Return (x, y) of the center of cell containing provided text 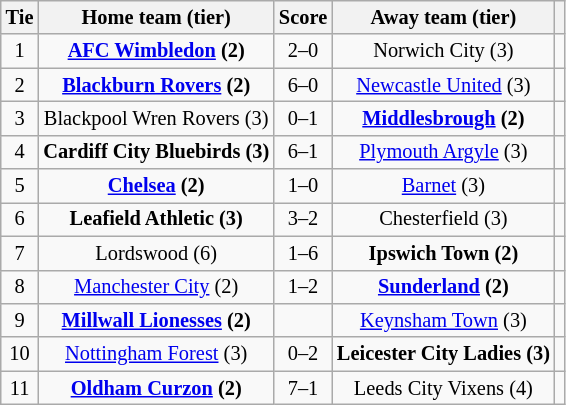
7–1 (303, 388)
Chelsea (2) (156, 186)
Norwich City (3) (444, 51)
3 (20, 118)
Blackburn Rovers (2) (156, 85)
Oldham Curzon (2) (156, 388)
Leicester City Ladies (3) (444, 354)
6 (20, 219)
Middlesbrough (2) (444, 118)
4 (20, 152)
Chesterfield (3) (444, 219)
AFC Wimbledon (2) (156, 51)
Home team (tier) (156, 17)
Barnet (3) (444, 186)
1 (20, 51)
Plymouth Argyle (3) (444, 152)
10 (20, 354)
1–0 (303, 186)
Blackpool Wren Rovers (3) (156, 118)
Away team (tier) (444, 17)
9 (20, 320)
Nottingham Forest (3) (156, 354)
11 (20, 388)
Sunderland (2) (444, 287)
1–6 (303, 253)
7 (20, 253)
5 (20, 186)
6–1 (303, 152)
Lordswood (6) (156, 253)
6–0 (303, 85)
Newcastle United (3) (444, 85)
Leeds City Vixens (4) (444, 388)
0–2 (303, 354)
Manchester City (2) (156, 287)
3–2 (303, 219)
Ipswich Town (2) (444, 253)
0–1 (303, 118)
2 (20, 85)
Keynsham Town (3) (444, 320)
8 (20, 287)
2–0 (303, 51)
Millwall Lionesses (2) (156, 320)
Score (303, 17)
1–2 (303, 287)
Cardiff City Bluebirds (3) (156, 152)
Tie (20, 17)
Leafield Athletic (3) (156, 219)
